Identify which cell holds the provided text, then report its (x, y) central coordinate. 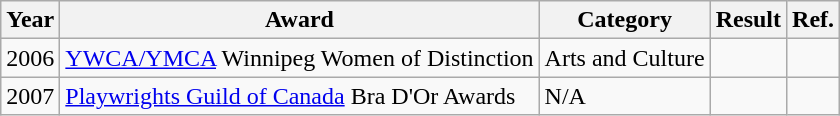
N/A (624, 96)
Category (624, 20)
2007 (30, 96)
Arts and Culture (624, 58)
Ref. (814, 20)
2006 (30, 58)
Playwrights Guild of Canada Bra D'Or Awards (300, 96)
YWCA/YMCA Winnipeg Women of Distinction (300, 58)
Result (748, 20)
Year (30, 20)
Award (300, 20)
